From the cell containing the given text, extract its center point as (X, Y) coordinate. 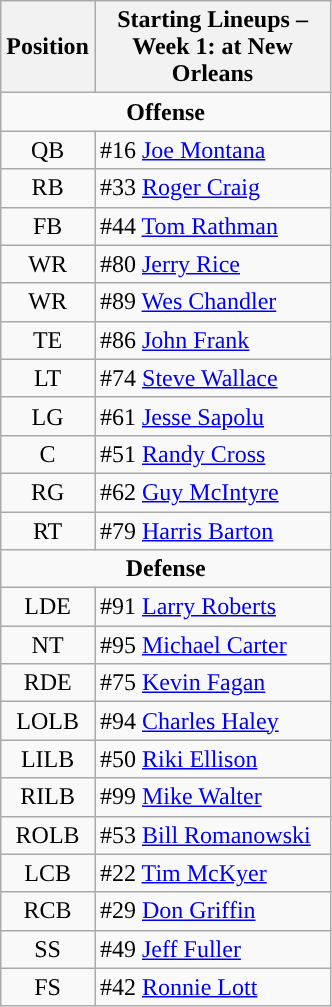
Position (48, 47)
LCB (48, 873)
LG (48, 416)
#29 Don Griffin (212, 911)
#22 Tim McKyer (212, 873)
FS (48, 987)
RCB (48, 911)
RB (48, 188)
LDE (48, 607)
LILB (48, 759)
#74 Steve Wallace (212, 378)
ROLB (48, 835)
FB (48, 226)
#62 Guy McIntyre (212, 492)
NT (48, 645)
#91 Larry Roberts (212, 607)
#75 Kevin Fagan (212, 683)
C (48, 454)
RDE (48, 683)
#42 Ronnie Lott (212, 987)
#99 Mike Walter (212, 797)
#16 Joe Montana (212, 150)
TE (48, 340)
#51 Randy Cross (212, 454)
#61 Jesse Sapolu (212, 416)
#44 Tom Rathman (212, 226)
#95 Michael Carter (212, 645)
Defense (166, 569)
RILB (48, 797)
#89 Wes Chandler (212, 302)
#49 Jeff Fuller (212, 949)
#80 Jerry Rice (212, 264)
LOLB (48, 721)
Starting Lineups – Week 1: at New Orleans (212, 47)
#53 Bill Romanowski (212, 835)
#79 Harris Barton (212, 531)
RG (48, 492)
QB (48, 150)
#33 Roger Craig (212, 188)
Offense (166, 112)
#50 Riki Ellison (212, 759)
#86 John Frank (212, 340)
LT (48, 378)
RT (48, 531)
#94 Charles Haley (212, 721)
SS (48, 949)
